Provide the (x, y) coordinate of the cell's center where the given text is located.  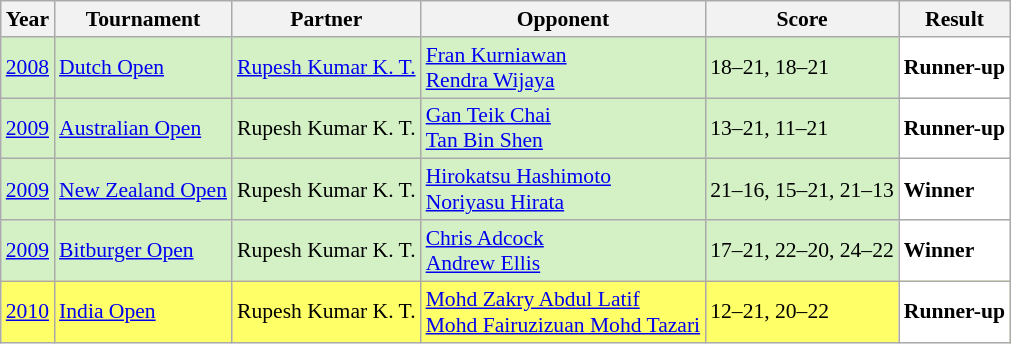
13–21, 11–21 (802, 128)
Bitburger Open (143, 250)
2008 (28, 68)
Mohd Zakry Abdul Latif Mohd Fairuzizuan Mohd Tazari (564, 312)
2010 (28, 312)
New Zealand Open (143, 190)
18–21, 18–21 (802, 68)
21–16, 15–21, 21–13 (802, 190)
Chris Adcock Andrew Ellis (564, 250)
Hirokatsu Hashimoto Noriyasu Hirata (564, 190)
Australian Open (143, 128)
Result (954, 19)
India Open (143, 312)
12–21, 20–22 (802, 312)
Tournament (143, 19)
Gan Teik Chai Tan Bin Shen (564, 128)
Partner (326, 19)
17–21, 22–20, 24–22 (802, 250)
Year (28, 19)
Score (802, 19)
Dutch Open (143, 68)
Fran Kurniawan Rendra Wijaya (564, 68)
Opponent (564, 19)
